Extract the [X, Y] coordinate from the center of the cell holding the provided text.  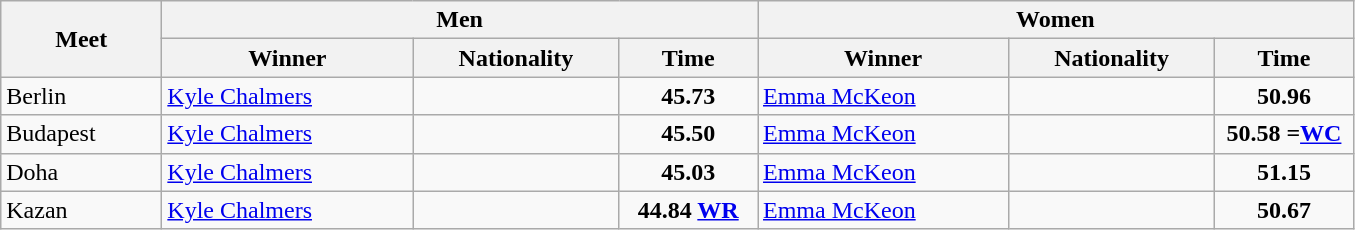
45.50 [688, 134]
Women [1056, 20]
Kazan [82, 210]
50.96 [1284, 96]
50.58 =WC [1284, 134]
44.84 WR [688, 210]
Men [460, 20]
Meet [82, 39]
Doha [82, 172]
50.67 [1284, 210]
Berlin [82, 96]
45.73 [688, 96]
45.03 [688, 172]
51.15 [1284, 172]
Budapest [82, 134]
